Provide the (X, Y) coordinate of the cell's center where the given text is located.  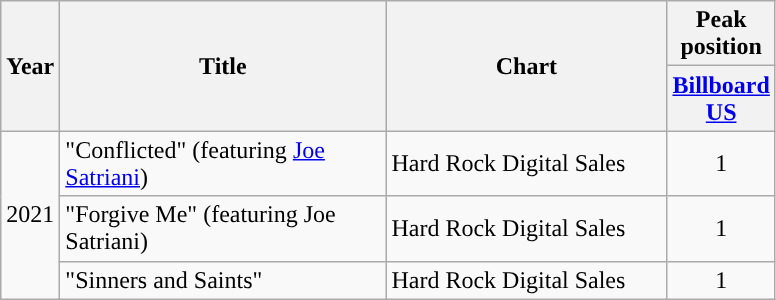
Title (223, 66)
Peak position (721, 34)
"Conflicted" (featuring Joe Satriani) (223, 164)
"Forgive Me" (featuring Joe Satriani) (223, 228)
Chart (526, 66)
Billboard US (721, 98)
2021 (30, 215)
Year (30, 66)
"Sinners and Saints" (223, 280)
